Pinpoint the cell where the given text exists, returning its (X, Y) midpoint coordinate. 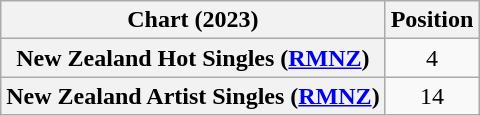
14 (432, 96)
Position (432, 20)
New Zealand Artist Singles (RMNZ) (193, 96)
Chart (2023) (193, 20)
4 (432, 58)
New Zealand Hot Singles (RMNZ) (193, 58)
